Provide the [x, y] coordinate of the cell's center where the given text is located.  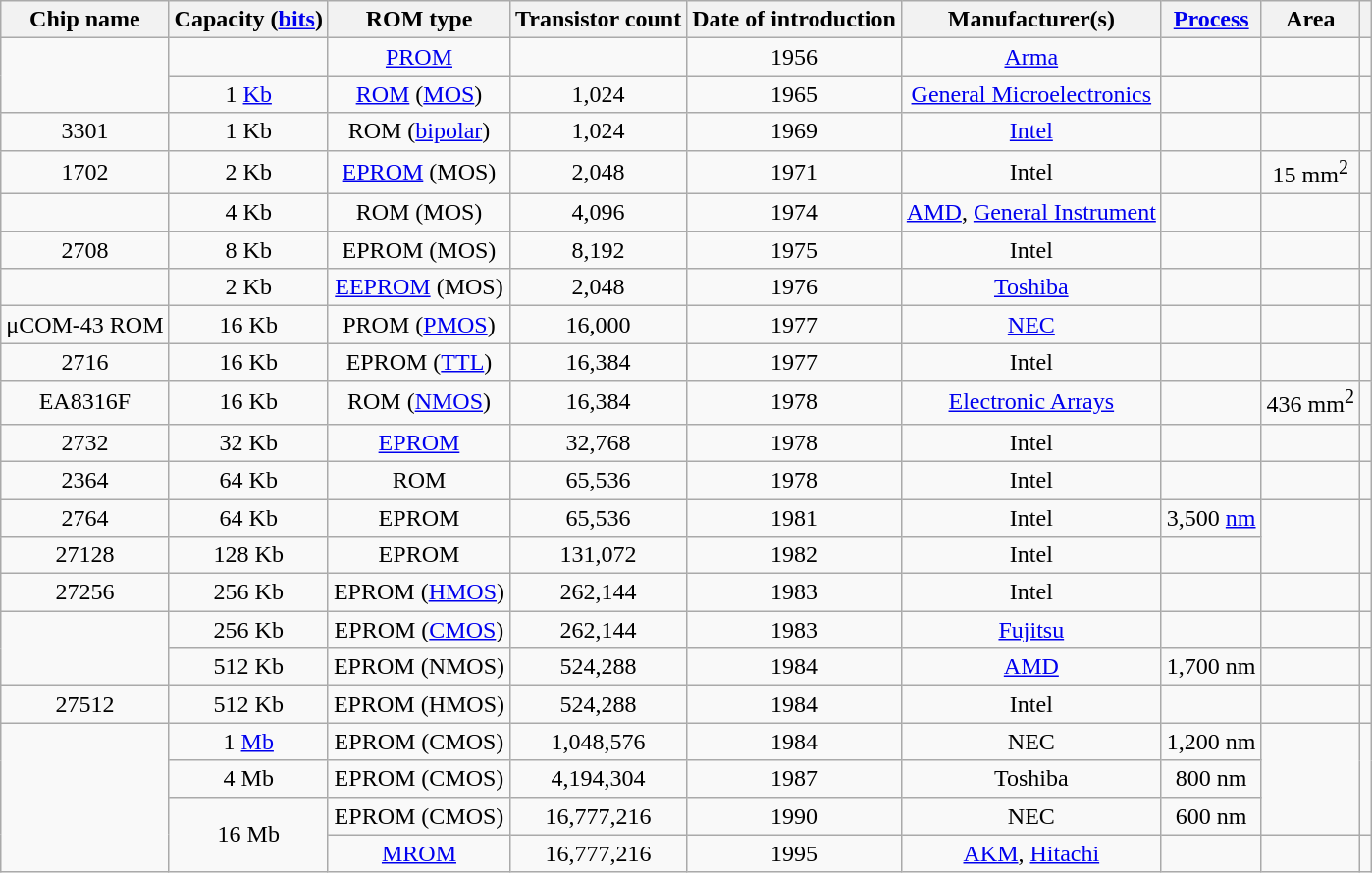
Area [1310, 20]
3,500 nm [1211, 518]
Transistor count [599, 20]
2764 [84, 518]
16,000 [599, 325]
EPROM (NMOS) [418, 667]
PROM [418, 57]
3301 [84, 131]
27256 [84, 592]
27128 [84, 555]
4,096 [599, 213]
1,200 nm [1211, 742]
1982 [795, 555]
1981 [795, 518]
32,768 [599, 442]
Process [1211, 20]
Date of introduction [795, 20]
Chip name [84, 20]
1702 [84, 173]
27512 [84, 704]
16 Mb [248, 835]
32 Kb [248, 442]
2364 [84, 480]
128 Kb [248, 555]
1974 [795, 213]
4 Kb [248, 213]
General Microelectronics [1030, 94]
1,700 nm [1211, 667]
Electronic Arrays [1030, 402]
15 mm2 [1310, 173]
Arma [1030, 57]
2732 [84, 442]
1976 [795, 287]
2708 [84, 250]
8 Kb [248, 250]
EEPROM (MOS) [418, 287]
1,048,576 [599, 742]
1971 [795, 173]
PROM (PMOS) [418, 325]
1969 [795, 131]
4 Mb [248, 779]
1990 [795, 816]
ROM [418, 480]
EA8316F [84, 402]
800 nm [1211, 779]
1965 [795, 94]
1975 [795, 250]
ROM (bipolar) [418, 131]
1995 [795, 853]
ROM (NMOS) [418, 402]
Capacity (bits) [248, 20]
AMD, General Instrument [1030, 213]
MROM [418, 853]
4,194,304 [599, 779]
436 mm2 [1310, 402]
AKM, Hitachi [1030, 853]
1 Mb [248, 742]
Manufacturer(s) [1030, 20]
EPROM (TTL) [418, 362]
1987 [795, 779]
ROM type [418, 20]
AMD [1030, 667]
Fujitsu [1030, 630]
1956 [795, 57]
131,072 [599, 555]
μCOM-43 ROM [84, 325]
2716 [84, 362]
600 nm [1211, 816]
8,192 [599, 250]
